Capture the cell that displays the provided text and extract its (x, y) central coordinate. 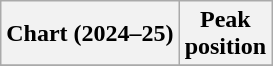
Chart (2024–25) (90, 34)
Peakposition (225, 34)
